Extract the (X, Y) coordinate from the center of the cell holding the provided text.  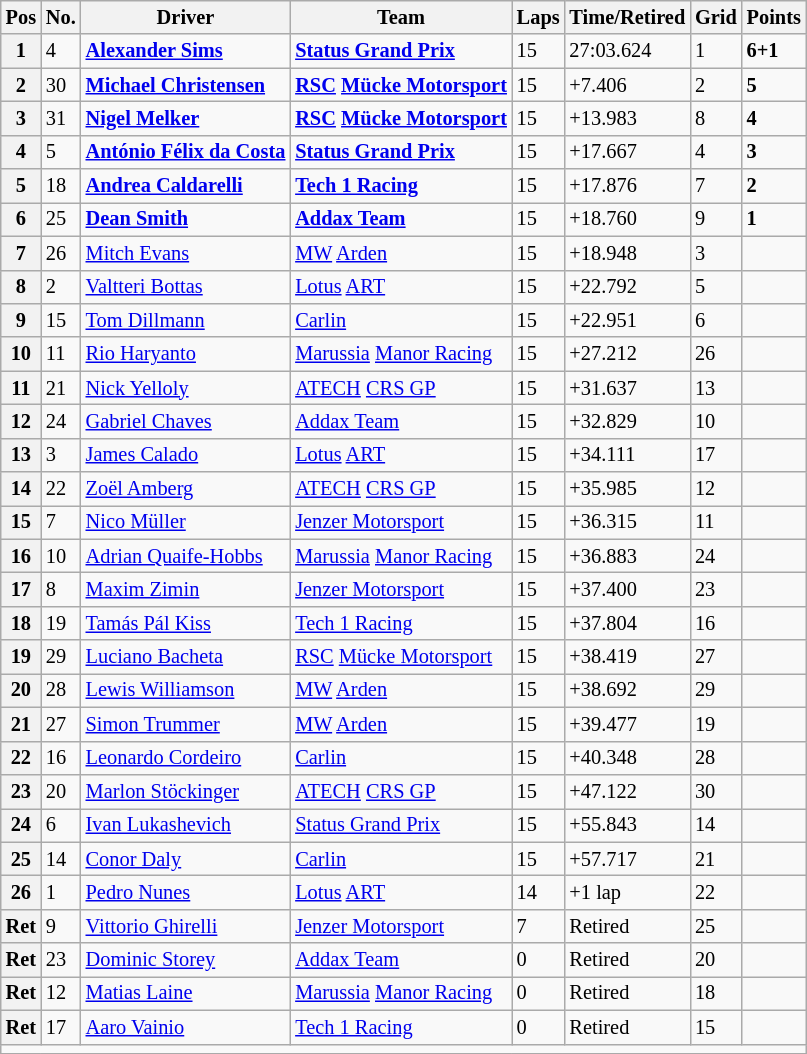
Team (400, 17)
Mitch Evans (186, 253)
Michael Christensen (186, 85)
+38.419 (628, 657)
+37.804 (628, 623)
No. (61, 17)
+32.829 (628, 421)
Andrea Caldarelli (186, 186)
Maxim Zimin (186, 589)
Nigel Melker (186, 118)
Luciano Bacheta (186, 657)
Simon Trummer (186, 724)
Tom Dillmann (186, 320)
Tamás Pál Kiss (186, 623)
+31.637 (628, 388)
31 (61, 118)
+40.348 (628, 758)
Grid (716, 17)
+36.315 (628, 522)
27:03.624 (628, 51)
Dominic Storey (186, 960)
Conor Daly (186, 859)
+36.883 (628, 556)
+7.406 (628, 85)
6+1 (774, 51)
Lewis Williamson (186, 690)
Zoël Amberg (186, 489)
Rio Haryanto (186, 354)
+57.717 (628, 859)
+17.876 (628, 186)
Nick Yelloly (186, 388)
Marlon Stöckinger (186, 791)
Laps (538, 17)
Driver (186, 17)
Dean Smith (186, 219)
Leonardo Cordeiro (186, 758)
Aaro Vainio (186, 1027)
Alexander Sims (186, 51)
+17.667 (628, 152)
+22.951 (628, 320)
Vittorio Ghirelli (186, 926)
Ivan Lukashevich (186, 825)
+34.111 (628, 455)
António Félix da Costa (186, 152)
Pos (21, 17)
+13.983 (628, 118)
+55.843 (628, 825)
+38.692 (628, 690)
Valtteri Bottas (186, 287)
Matias Laine (186, 993)
+1 lap (628, 892)
Nico Müller (186, 522)
Adrian Quaife-Hobbs (186, 556)
Points (774, 17)
Time/Retired (628, 17)
+18.948 (628, 253)
+27.212 (628, 354)
Pedro Nunes (186, 892)
+35.985 (628, 489)
+18.760 (628, 219)
James Calado (186, 455)
Gabriel Chaves (186, 421)
+47.122 (628, 791)
+22.792 (628, 287)
+39.477 (628, 724)
+37.400 (628, 589)
